Determine the (X, Y) coordinate at the center of the cell enclosing the given text.  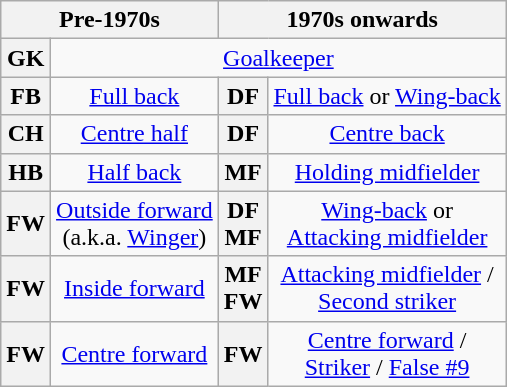
1970s onwards (362, 20)
Centre back (387, 134)
Half back (135, 172)
Centre forward / Striker / False #9 (387, 354)
MF (243, 172)
Full back (135, 96)
Centre half (135, 134)
MFFW (243, 288)
Outside forward (a.k.a. Winger) (135, 224)
Centre forward (135, 354)
Holding midfielder (387, 172)
Inside forward (135, 288)
FB (26, 96)
Wing-back or Attacking midfielder (387, 224)
Full back or Wing-back (387, 96)
HB (26, 172)
DFMF (243, 224)
CH (26, 134)
Pre-1970s (110, 20)
Goalkeeper (279, 58)
GK (26, 58)
Attacking midfielder / Second striker (387, 288)
